Detect which cell encompasses the target text, then output its (x, y) center coordinate. 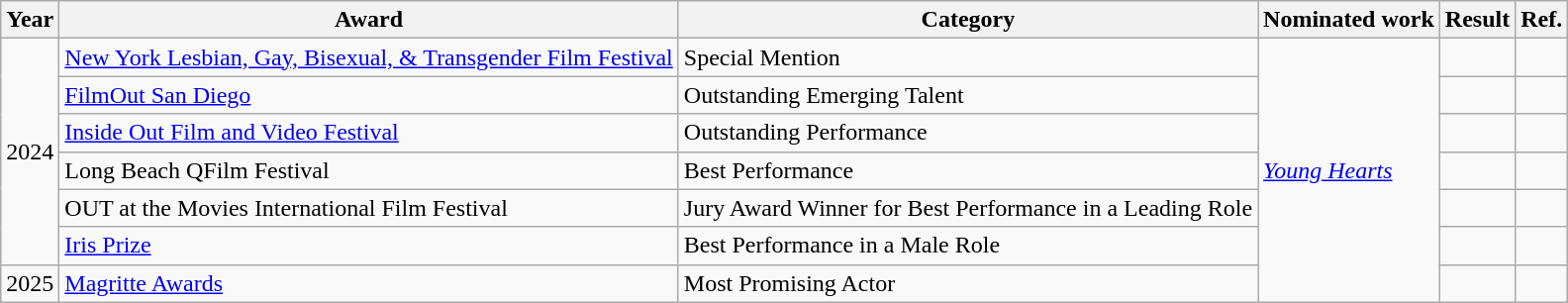
Young Hearts (1349, 170)
OUT at the Movies International Film Festival (368, 208)
Award (368, 20)
Result (1477, 20)
Magritte Awards (368, 283)
Special Mention (968, 57)
2024 (30, 151)
Outstanding Performance (968, 133)
Jury Award Winner for Best Performance in a Leading Role (968, 208)
Outstanding Emerging Talent (968, 95)
FilmOut San Diego (368, 95)
Inside Out Film and Video Festival (368, 133)
Best Performance (968, 170)
Long Beach QFilm Festival (368, 170)
Best Performance in a Male Role (968, 246)
Year (30, 20)
Category (968, 20)
Nominated work (1349, 20)
Iris Prize (368, 246)
Ref. (1542, 20)
New York Lesbian, Gay, Bisexual, & Transgender Film Festival (368, 57)
Most Promising Actor (968, 283)
2025 (30, 283)
